Capture the cell that displays the provided text and extract its (X, Y) central coordinate. 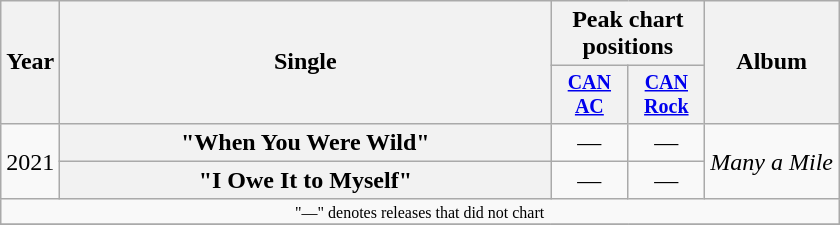
"—" denotes releases that did not chart (420, 211)
Single (306, 62)
Peak chartpositions (628, 34)
2021 (30, 161)
"When You Were Wild" (306, 142)
CAN Rock (666, 94)
Many a Mile (772, 161)
Year (30, 62)
CAN AC (590, 94)
Album (772, 62)
"I Owe It to Myself" (306, 180)
